Pinpoint the cell where the given text exists, returning its [X, Y] midpoint coordinate. 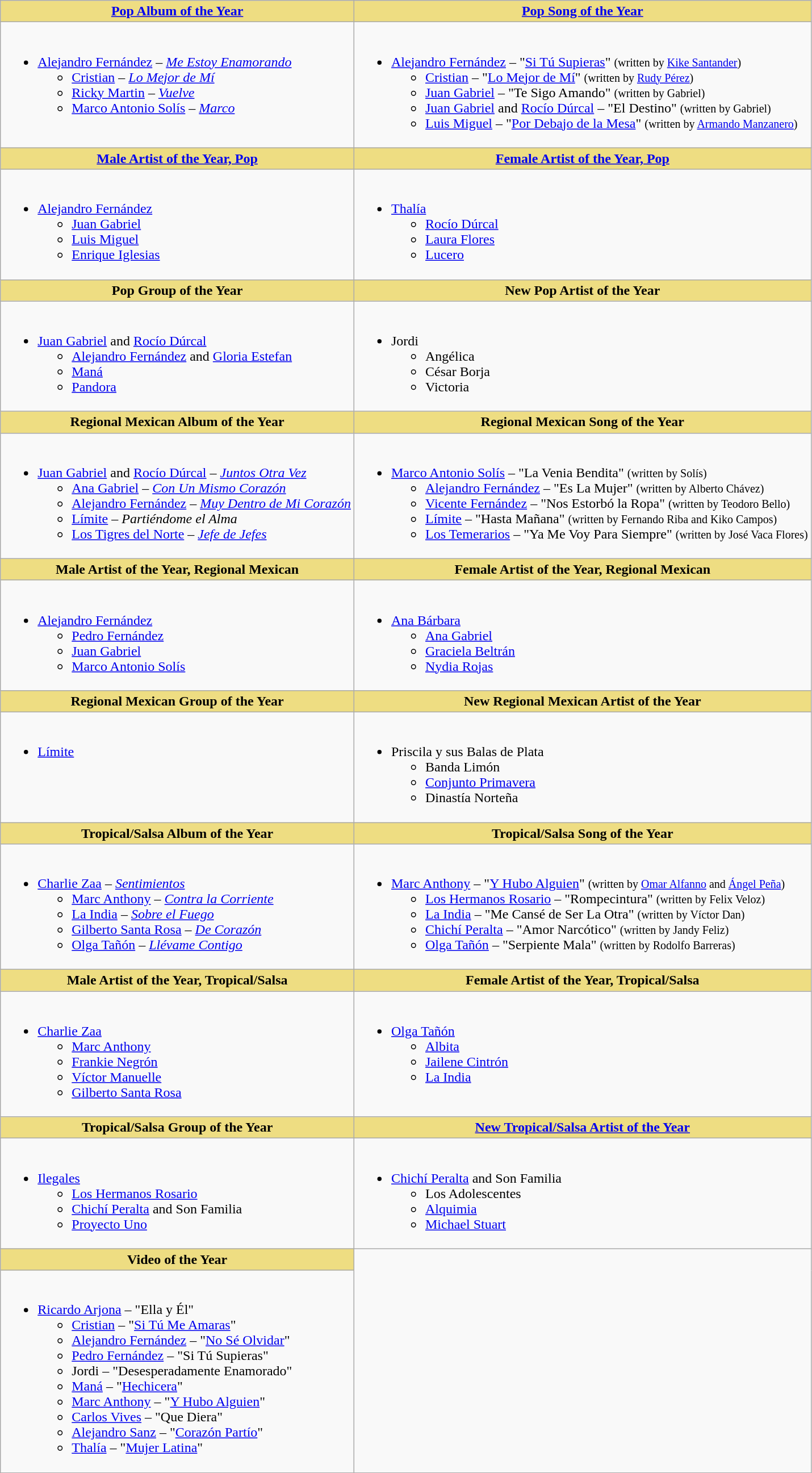
Alejandro FernándezPedro FernándezJuan GabrielMarco Antonio Solís [177, 635]
New Pop Artist of the Year [583, 290]
Tropical/Salsa Song of the Year [583, 833]
Pop Song of the Year [583, 11]
Female Artist of the Year, Tropical/Salsa [583, 980]
Alejandro Fernández – Me Estoy EnamorandoCristian – Lo Mejor de MíRicky Martin – VuelveMarco Antonio Solís – Marco [177, 85]
Alejandro FernándezJuan GabrielLuis MiguelEnrique Iglesias [177, 224]
ThalíaRocío DúrcalLaura FloresLucero [583, 224]
Male Artist of the Year, Regional Mexican [177, 569]
Pop Album of the Year [177, 11]
Ana BárbaraAna GabrielGraciela BeltránNydia Rojas [583, 635]
New Regional Mexican Artist of the Year [583, 701]
Charlie ZaaMarc AnthonyFrankie NegrónVíctor ManuelleGilberto Santa Rosa [177, 1054]
Juan Gabriel and Rocío DúrcalAlejandro Fernández and Gloria EstefanManáPandora [177, 356]
Chichí Peralta and Son FamiliaLos AdolescentesAlquimiaMichael Stuart [583, 1194]
Male Artist of the Year, Tropical/Salsa [177, 980]
Pop Group of the Year [177, 290]
Regional Mexican Song of the Year [583, 422]
Tropical/Salsa Album of the Year [177, 833]
Charlie Zaa – SentimientosMarc Anthony – Contra la CorrienteLa India – Sobre el FuegoGilberto Santa Rosa – De CorazónOlga Tañón – Llévame Contigo [177, 907]
Olga TañónAlbitaJailene CintrónLa India [583, 1054]
New Tropical/Salsa Artist of the Year [583, 1128]
Regional Mexican Album of the Year [177, 422]
IlegalesLos Hermanos RosarioChichí Peralta and Son FamiliaProyecto Uno [177, 1194]
Video of the Year [177, 1259]
Tropical/Salsa Group of the Year [177, 1128]
Límite [177, 767]
Regional Mexican Group of the Year [177, 701]
Priscila y sus Balas de PlataBanda LimónConjunto PrimaveraDinastía Norteña [583, 767]
Male Artist of the Year, Pop [177, 158]
Female Artist of the Year, Regional Mexican [583, 569]
Female Artist of the Year, Pop [583, 158]
JordiAngélicaCésar BorjaVictoria [583, 356]
